Output the (X, Y) coordinate of the center of the cell containing the given text.  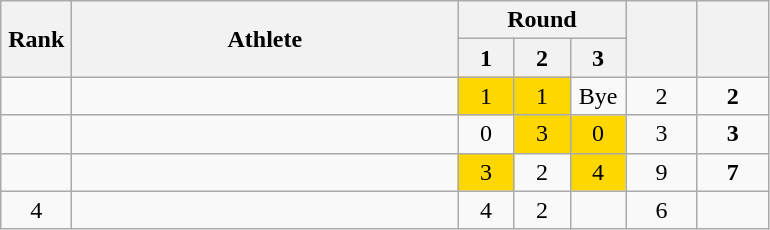
Athlete (265, 39)
9 (662, 172)
Round (542, 20)
6 (662, 210)
Bye (598, 96)
Rank (36, 39)
7 (732, 172)
